Detect which cell encompasses the target text, then output its [x, y] center coordinate. 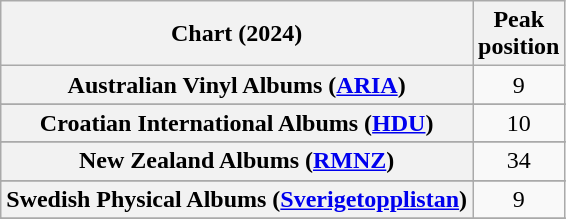
Swedish Physical Albums (Sverigetopplistan) [237, 199]
Australian Vinyl Albums (ARIA) [237, 85]
New Zealand Albums (RMNZ) [237, 161]
Chart (2024) [237, 34]
Croatian International Albums (HDU) [237, 123]
34 [519, 161]
Peakposition [519, 34]
10 [519, 123]
